From the cell containing the given text, extract its center point as (X, Y) coordinate. 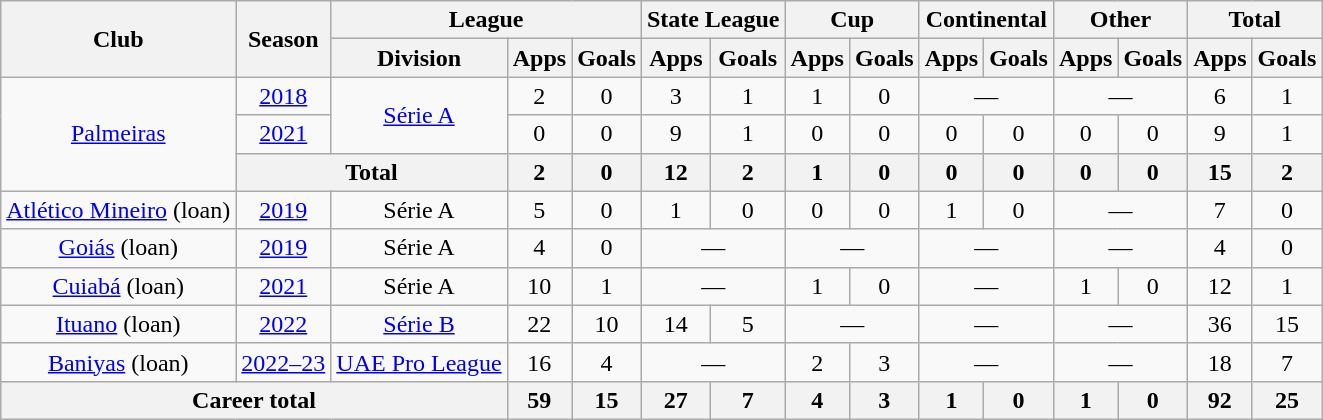
Continental (986, 20)
Atlético Mineiro (loan) (118, 210)
2022 (284, 324)
State League (713, 20)
92 (1220, 400)
Série B (419, 324)
Cuiabá (loan) (118, 286)
Palmeiras (118, 134)
Cup (852, 20)
36 (1220, 324)
Career total (254, 400)
2022–23 (284, 362)
League (486, 20)
18 (1220, 362)
Ituano (loan) (118, 324)
UAE Pro League (419, 362)
Club (118, 39)
Season (284, 39)
22 (539, 324)
Goiás (loan) (118, 248)
6 (1220, 96)
Other (1120, 20)
Baniyas (loan) (118, 362)
25 (1287, 400)
16 (539, 362)
59 (539, 400)
14 (676, 324)
27 (676, 400)
Division (419, 58)
2018 (284, 96)
